For the text-containing cell, return its midpoint in [x, y] coordinate format. 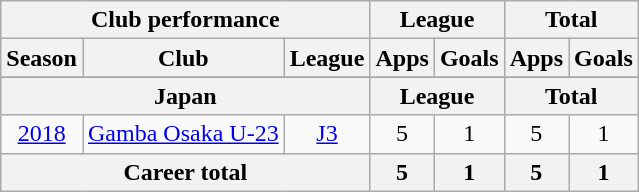
J3 [327, 134]
Season [42, 58]
Club performance [186, 20]
2018 [42, 134]
Career total [186, 172]
Japan [186, 96]
Club [183, 58]
Gamba Osaka U-23 [183, 134]
